Return the [X, Y] coordinate for the center point of the cell that contains the specified text.  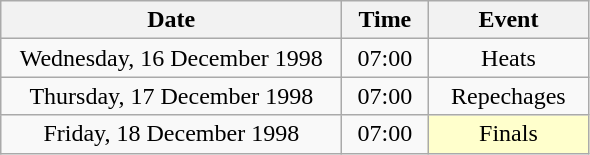
Event [508, 20]
Heats [508, 58]
Wednesday, 16 December 1998 [172, 58]
Finals [508, 134]
Friday, 18 December 1998 [172, 134]
Repechages [508, 96]
Thursday, 17 December 1998 [172, 96]
Time [385, 20]
Date [172, 20]
